Locate the cell with the specified text and output its [X, Y] center coordinate. 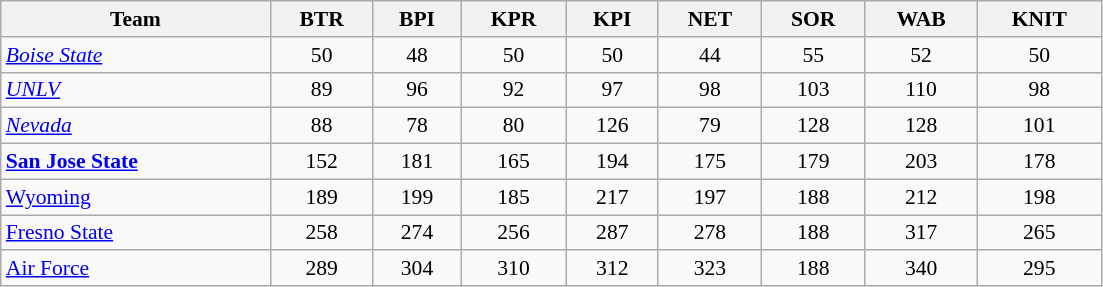
256 [514, 233]
44 [710, 55]
Air Force [136, 269]
88 [322, 126]
BTR [322, 19]
178 [1039, 162]
323 [710, 269]
97 [612, 90]
189 [322, 197]
165 [514, 162]
San Jose State [136, 162]
80 [514, 126]
203 [921, 162]
185 [514, 197]
WAB [921, 19]
103 [814, 90]
265 [1039, 233]
278 [710, 233]
Nevada [136, 126]
Fresno State [136, 233]
55 [814, 55]
340 [921, 269]
52 [921, 55]
152 [322, 162]
Boise State [136, 55]
194 [612, 162]
BPI [416, 19]
78 [416, 126]
181 [416, 162]
48 [416, 55]
KPI [612, 19]
KNIT [1039, 19]
258 [322, 233]
197 [710, 197]
175 [710, 162]
287 [612, 233]
KPR [514, 19]
96 [416, 90]
89 [322, 90]
126 [612, 126]
295 [1039, 269]
304 [416, 269]
SOR [814, 19]
79 [710, 126]
198 [1039, 197]
199 [416, 197]
UNLV [136, 90]
217 [612, 197]
212 [921, 197]
179 [814, 162]
312 [612, 269]
274 [416, 233]
101 [1039, 126]
NET [710, 19]
Team [136, 19]
Wyoming [136, 197]
317 [921, 233]
310 [514, 269]
289 [322, 269]
110 [921, 90]
92 [514, 90]
